Identify which cell holds the provided text, then report its (x, y) central coordinate. 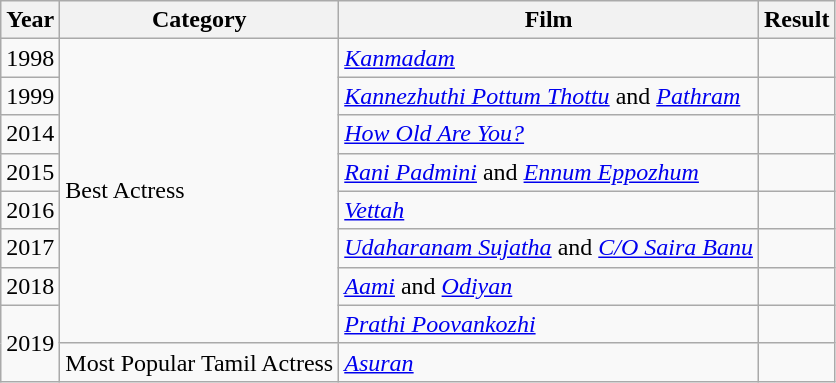
Kanmadam (549, 58)
2016 (30, 210)
2019 (30, 343)
Result (797, 20)
Category (200, 20)
Rani Padmini and Ennum Eppozhum (549, 172)
1998 (30, 58)
How Old Are You? (549, 134)
2015 (30, 172)
Kannezhuthi Pottum Thottu and Pathram (549, 96)
Udaharanam Sujatha and C/O Saira Banu (549, 248)
Year (30, 20)
1999 (30, 96)
2017 (30, 248)
2014 (30, 134)
Best Actress (200, 191)
Aami and Odiyan (549, 286)
Prathi Poovankozhi (549, 324)
Most Popular Tamil Actress (200, 362)
Film (549, 20)
Asuran (549, 362)
Vettah (549, 210)
2018 (30, 286)
